Return the (x, y) coordinate for the center point of the cell that contains the specified text.  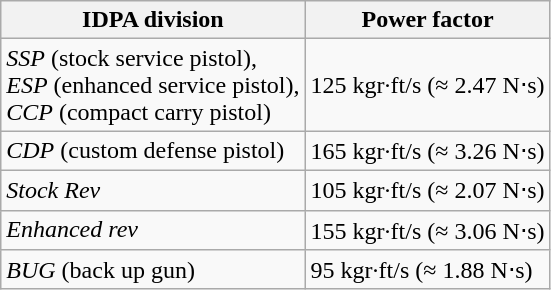
Stock Rev (153, 190)
165 kgr·ft/s (≈ 3.26 N⋅s) (428, 151)
IDPA division (153, 20)
CDP (custom defense pistol) (153, 151)
105 kgr·ft/s (≈ 2.07 N⋅s) (428, 190)
95 kgr·ft/s (≈ 1.88 N⋅s) (428, 270)
Enhanced rev (153, 230)
Power factor (428, 20)
SSP (stock service pistol),ESP (enhanced service pistol),CCP (compact carry pistol) (153, 85)
BUG (back up gun) (153, 270)
155 kgr·ft/s (≈ 3.06 N⋅s) (428, 230)
125 kgr·ft/s (≈ 2.47 N⋅s) (428, 85)
